Search for the cell housing the specified text and yield its (x, y) center coordinate. 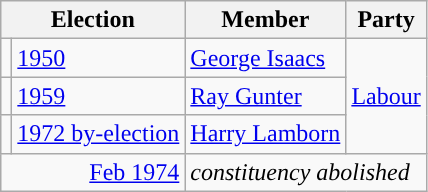
Member (266, 20)
Party (386, 20)
Feb 1974 (93, 172)
Harry Lamborn (266, 134)
1950 (98, 58)
1959 (98, 96)
constituency abolished (306, 172)
1972 by-election (98, 134)
Ray Gunter (266, 96)
Labour (386, 96)
George Isaacs (266, 58)
Election (93, 20)
